Determine the [X, Y] coordinate at the center of the cell enclosing the given text.  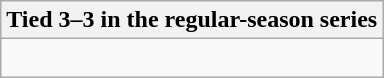
Tied 3–3 in the regular-season series [192, 20]
